Scan for the cell matching the given text and deliver its (x, y) coordinate at center. 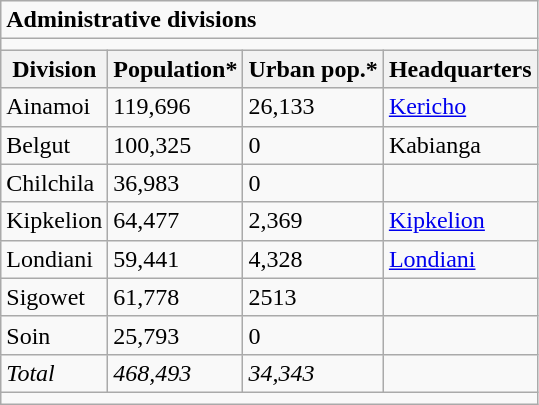
Population* (176, 69)
Division (54, 69)
61,778 (176, 297)
Total (54, 373)
2,369 (313, 221)
Ainamoi (54, 107)
Kabianga (460, 145)
26,133 (313, 107)
64,477 (176, 221)
Soin (54, 335)
Administrative divisions (269, 20)
36,983 (176, 183)
Sigowet (54, 297)
Urban pop.* (313, 69)
Kericho (460, 107)
Belgut (54, 145)
25,793 (176, 335)
34,343 (313, 373)
100,325 (176, 145)
468,493 (176, 373)
Chilchila (54, 183)
4,328 (313, 259)
59,441 (176, 259)
119,696 (176, 107)
Headquarters (460, 69)
2513 (313, 297)
